Detect which cell encompasses the target text, then output its [x, y] center coordinate. 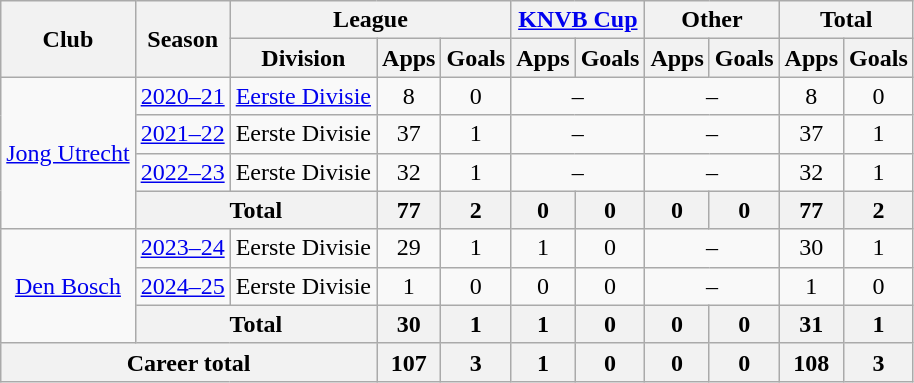
Career total [189, 362]
KNVB Cup [578, 20]
Den Bosch [68, 286]
2022–23 [182, 172]
Jong Utrecht [68, 153]
Other [712, 20]
2024–25 [182, 286]
2021–22 [182, 134]
League [370, 20]
Season [182, 39]
Division [303, 58]
Club [68, 39]
2020–21 [182, 96]
2023–24 [182, 248]
107 [409, 362]
31 [811, 324]
108 [811, 362]
29 [409, 248]
